Provide the [x, y] coordinate of the cell's center where the given text is located.  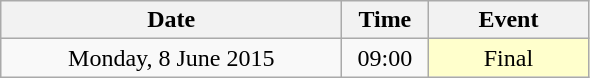
09:00 [385, 58]
Date [172, 20]
Event [508, 20]
Monday, 8 June 2015 [172, 58]
Time [385, 20]
Final [508, 58]
